Locate the cell with the specified text and output its [X, Y] center coordinate. 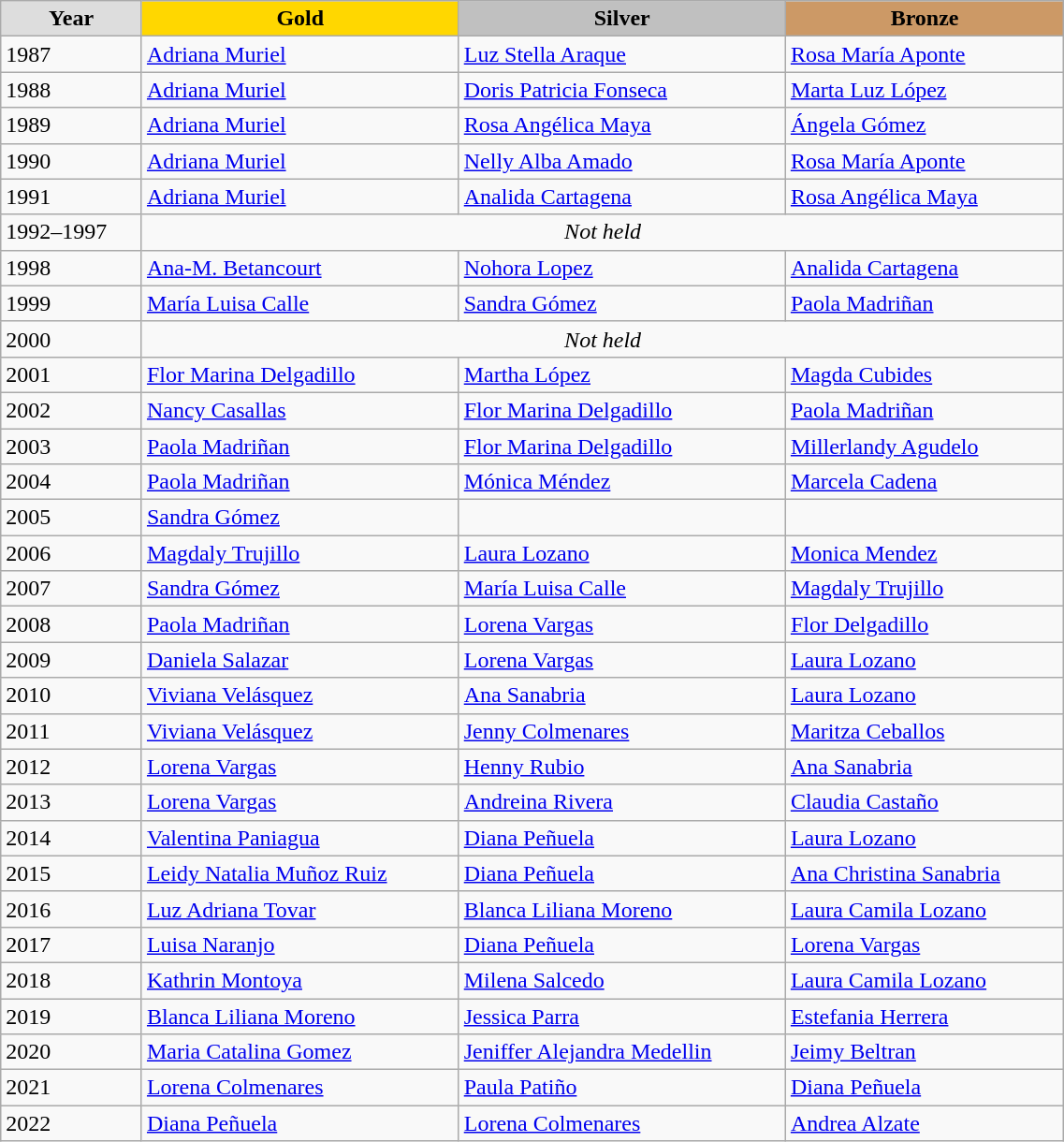
1987 [71, 54]
2003 [71, 447]
Gold [299, 19]
Flor Delgadillo [925, 624]
Andrea Alzate [925, 1123]
2006 [71, 553]
Ana Christina Sanabria [925, 873]
Millerlandy Agudelo [925, 447]
2010 [71, 695]
2002 [71, 410]
Milena Salcedo [621, 980]
Monica Mendez [925, 553]
Luz Stella Araque [621, 54]
Jeniffer Alejandra Medellin [621, 1052]
Estefania Herrera [925, 1016]
1992–1997 [71, 232]
2012 [71, 767]
Mónica Méndez [621, 482]
Jeimy Beltran [925, 1052]
Ana-M. Betancourt [299, 268]
Nancy Casallas [299, 410]
2001 [71, 374]
2011 [71, 731]
Paula Patiño [621, 1088]
Henny Rubio [621, 767]
Silver [621, 19]
2021 [71, 1088]
Bronze [925, 19]
Maritza Ceballos [925, 731]
1991 [71, 197]
2016 [71, 909]
Marcela Cadena [925, 482]
Doris Patricia Fonseca [621, 90]
Andreina Rivera [621, 802]
Nelly Alba Amado [621, 161]
Luisa Naranjo [299, 944]
2019 [71, 1016]
1989 [71, 125]
1998 [71, 268]
2020 [71, 1052]
2008 [71, 624]
2005 [71, 518]
2014 [71, 838]
Valentina Paniagua [299, 838]
1999 [71, 303]
2015 [71, 873]
Magda Cubides [925, 374]
Nohora Lopez [621, 268]
2013 [71, 802]
1988 [71, 90]
2000 [71, 339]
Leidy Natalia Muñoz Ruiz [299, 873]
Kathrin Montoya [299, 980]
2009 [71, 660]
Claudia Castaño [925, 802]
2017 [71, 944]
Jenny Colmenares [621, 731]
Jessica Parra [621, 1016]
Daniela Salazar [299, 660]
Ángela Gómez [925, 125]
Marta Luz López [925, 90]
Luz Adriana Tovar [299, 909]
2018 [71, 980]
Maria Catalina Gomez [299, 1052]
2004 [71, 482]
2022 [71, 1123]
Martha López [621, 374]
Year [71, 19]
1990 [71, 161]
2007 [71, 589]
